Pinpoint the cell where the given text exists, returning its [X, Y] midpoint coordinate. 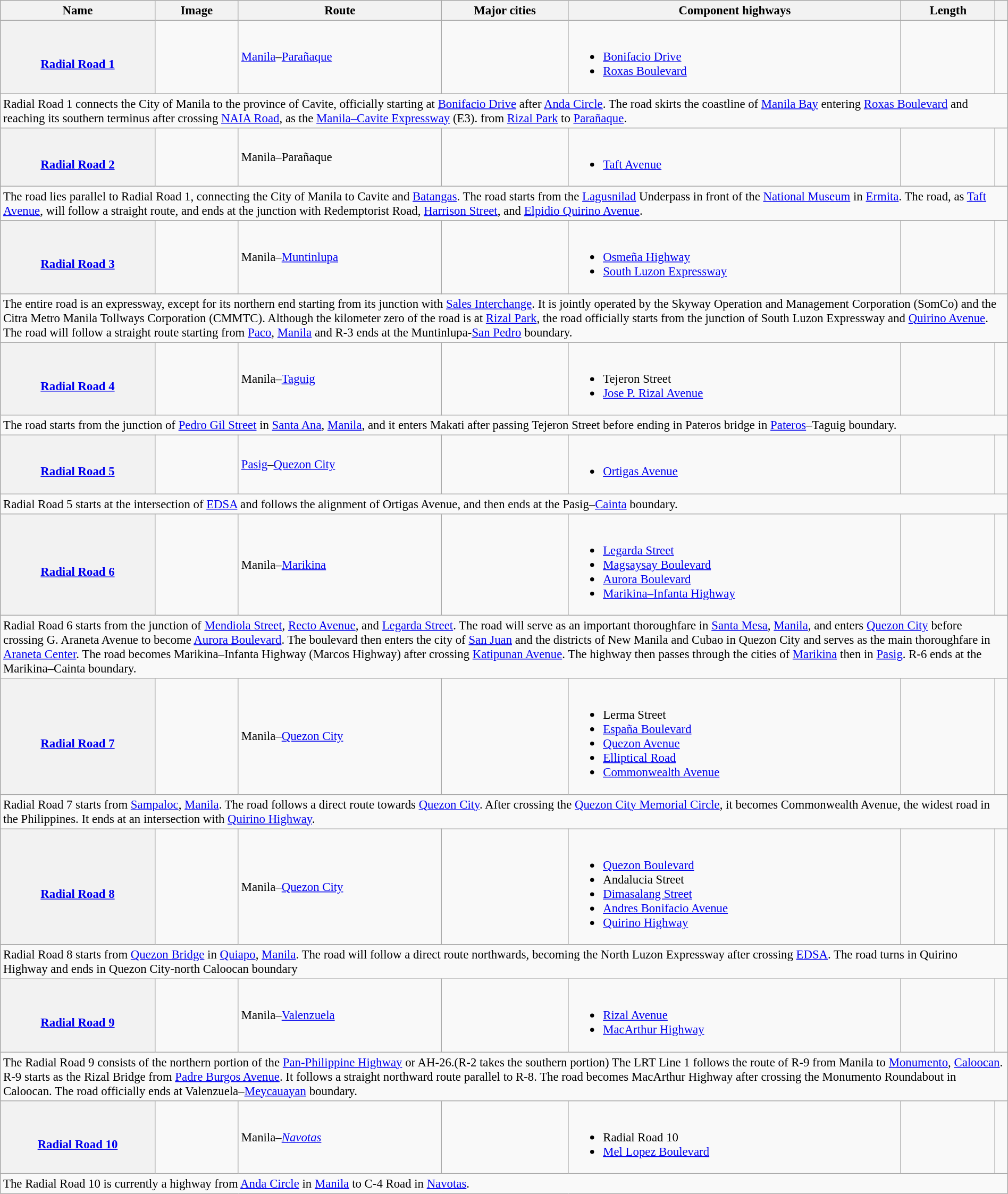
Name [78, 11]
Legarda StreetMagsaysay BoulevardAurora BoulevardMarikina–Infanta Highway [735, 565]
Radial Road 10 [78, 1137]
Manila–Valenzuela [340, 1015]
Radial Road 5 starts at the intersection of EDSA and follows the alignment of Ortigas Avenue, and then ends at the Pasig–Cainta boundary. [504, 503]
Rizal AvenueMacArthur Highway [735, 1015]
Radial Road 9 [78, 1015]
Manila–Navotas [340, 1137]
Tejeron StreetJose P. Rizal Avenue [735, 379]
Manila–Marikina [340, 565]
The Radial Road 10 is currently a highway from Anda Circle in Manila to C-4 Road in Navotas. [504, 1183]
Radial Road 10Mel Lopez Boulevard [735, 1137]
Radial Road 3 [78, 257]
Ortigas Avenue [735, 464]
Osmeña HighwaySouth Luzon Expressway [735, 257]
Radial Road 7 [78, 736]
Component highways [735, 11]
Route [340, 11]
Manila–Muntinlupa [340, 257]
Major cities [505, 11]
Image [197, 11]
Bonifacio DriveRoxas Boulevard [735, 56]
Radial Road 5 [78, 464]
Length [948, 11]
Taft Avenue [735, 157]
Pasig–Quezon City [340, 464]
Lerma StreetEspaña BoulevardQuezon AvenueElliptical RoadCommonwealth Avenue [735, 736]
Radial Road 1 [78, 56]
Radial Road 8 [78, 887]
Radial Road 2 [78, 157]
Manila–Taguig [340, 379]
Radial Road 6 [78, 565]
Quezon BoulevardAndalucia StreetDimasalang StreetAndres Bonifacio AvenueQuirino Highway [735, 887]
Radial Road 4 [78, 379]
